Return (x, y) of the center of cell containing provided text 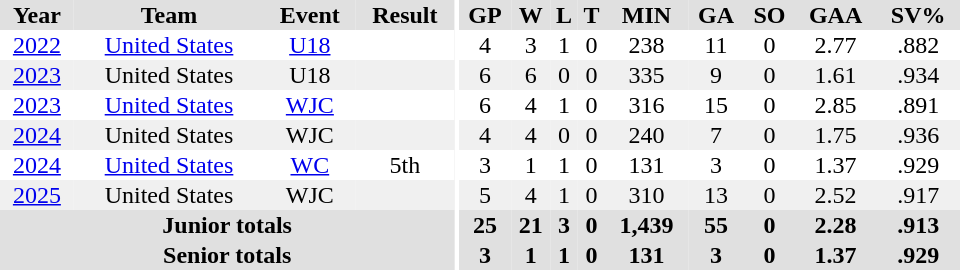
.891 (918, 105)
335 (646, 75)
25 (486, 225)
11 (716, 45)
Result (404, 15)
.936 (918, 135)
2.52 (836, 195)
Senior totals (227, 255)
.917 (918, 195)
GAA (836, 15)
Year (37, 15)
L (564, 15)
55 (716, 225)
Event (310, 15)
7 (716, 135)
316 (646, 105)
1.75 (836, 135)
.934 (918, 75)
SV% (918, 15)
240 (646, 135)
1.61 (836, 75)
5th (404, 165)
.882 (918, 45)
.913 (918, 225)
13 (716, 195)
15 (716, 105)
2022 (37, 45)
Team (169, 15)
2.28 (836, 225)
238 (646, 45)
MIN (646, 15)
9 (716, 75)
W (530, 15)
WC (310, 165)
SO (770, 15)
2.77 (836, 45)
GP (486, 15)
T (592, 15)
5 (486, 195)
Junior totals (227, 225)
GA (716, 15)
310 (646, 195)
1,439 (646, 225)
2025 (37, 195)
2.85 (836, 105)
21 (530, 225)
